Pinpoint the cell where the given text exists, returning its [X, Y] midpoint coordinate. 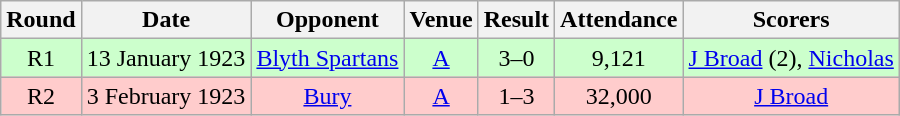
Round [41, 20]
Opponent [328, 20]
J Broad [791, 96]
Scorers [791, 20]
R2 [41, 96]
Venue [441, 20]
Attendance [619, 20]
J Broad (2), Nicholas [791, 58]
Result [516, 20]
3 February 1923 [166, 96]
Date [166, 20]
13 January 1923 [166, 58]
9,121 [619, 58]
1–3 [516, 96]
Bury [328, 96]
R1 [41, 58]
32,000 [619, 96]
3–0 [516, 58]
Blyth Spartans [328, 58]
